Scan for the cell matching the given text and deliver its (X, Y) coordinate at center. 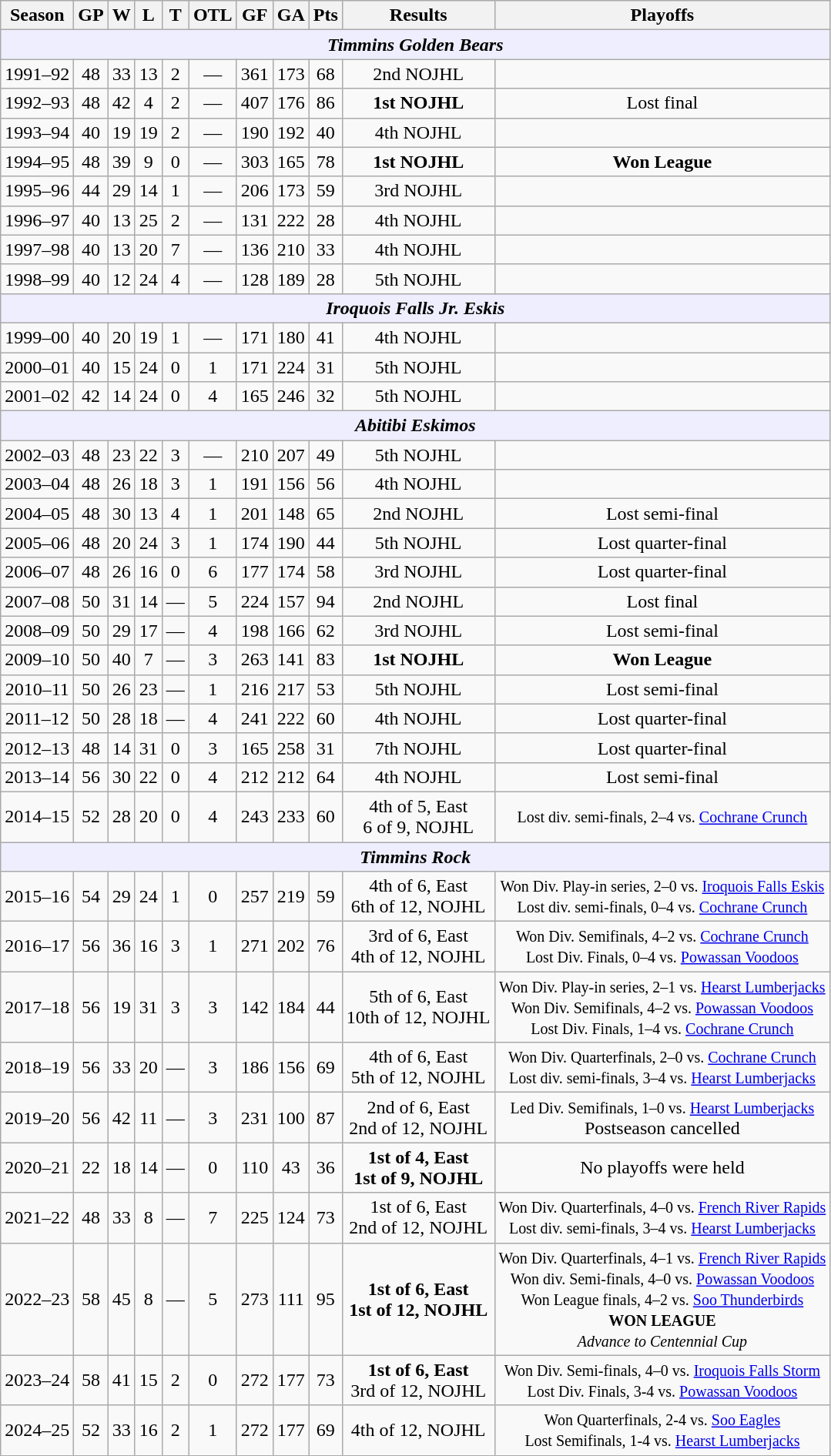
2019–20 (37, 1118)
2008–09 (37, 631)
53 (325, 689)
2014–15 (37, 816)
407 (254, 103)
No playoffs were held (662, 1167)
1999–00 (37, 337)
2010–11 (37, 689)
201 (254, 514)
180 (291, 337)
2001–02 (37, 397)
136 (254, 249)
2024–25 (37, 1431)
Iroquois Falls Jr. Eskis (416, 308)
45 (122, 1299)
191 (254, 484)
202 (291, 947)
1st of 6, East1st of 12, NOJHL (418, 1299)
2nd of 6, East2nd of 12, NOJHL (418, 1118)
271 (254, 947)
Won Div. Semifinals, 4–2 vs. Cochrane CrunchLost Div. Finals, 0–4 vs. Powassan Voodoos (662, 947)
76 (325, 947)
246 (291, 397)
39 (122, 162)
2004–05 (37, 514)
110 (254, 1167)
65 (325, 514)
86 (325, 103)
243 (254, 816)
4th of 6, East5th of 12, NOJHL (418, 1067)
1998–99 (37, 279)
2012–13 (37, 748)
217 (291, 689)
2015–16 (37, 896)
L (148, 15)
W (122, 15)
1995–96 (37, 191)
12 (122, 279)
1994–95 (37, 162)
207 (291, 455)
257 (254, 896)
128 (254, 279)
2005–06 (37, 543)
OTL (213, 15)
Season (37, 15)
62 (325, 631)
2013–14 (37, 777)
GA (291, 15)
Timmins Rock (416, 857)
1993–94 (37, 132)
Results (418, 15)
Lost div. semi-finals, 2–4 vs. Cochrane Crunch (662, 816)
2018–19 (37, 1067)
2009–10 (37, 660)
2000–01 (37, 367)
Pts (325, 15)
49 (325, 455)
Won Div. Semi-finals, 4–0 vs. Iroquois Falls StormLost Div. Finals, 3-4 vs. Powassan Voodoos (662, 1380)
Led Div. Semifinals, 1–0 vs. Hearst LumberjacksPostseason cancelled (662, 1118)
Won Div. Play-in series, 2–0 vs. Iroquois Falls EskisLost div. semi-finals, 0–4 vs. Cochrane Crunch (662, 896)
2002–03 (37, 455)
166 (291, 631)
83 (325, 660)
94 (325, 601)
Won Div. Quarterfinals, 4–0 vs. French River RapidsLost div. semi-finals, 3–4 vs. Hearst Lumberjacks (662, 1218)
2021–22 (37, 1218)
273 (254, 1299)
176 (291, 103)
2017–18 (37, 1007)
2020–21 (37, 1167)
141 (291, 660)
5th of 6, East10th of 12, NOJHL (418, 1007)
225 (254, 1218)
9 (148, 162)
361 (254, 74)
231 (254, 1118)
GF (254, 15)
241 (254, 718)
54 (91, 896)
Won Quarterfinals, 2-4 vs. Soo EaglesLost Semifinals, 1-4 vs. Hearst Lumberjacks (662, 1431)
2007–08 (37, 601)
4th of 6, East6th of 12, NOJHL (418, 896)
100 (291, 1118)
219 (291, 896)
258 (291, 748)
142 (254, 1007)
32 (325, 397)
198 (254, 631)
43 (291, 1167)
2022–23 (37, 1299)
303 (254, 162)
2023–24 (37, 1380)
Playoffs (662, 15)
124 (291, 1218)
64 (325, 777)
4th of 12, NOJHL (418, 1431)
2016–17 (37, 947)
263 (254, 660)
4th of 5, East6 of 9, NOJHL (418, 816)
6 (213, 572)
184 (291, 1007)
Won Div. Play-in series, 2–1 vs. Hearst LumberjacksWon Div. Semifinals, 4–2 vs. Powassan VoodoosLost Div. Finals, 1–4 vs. Cochrane Crunch (662, 1007)
87 (325, 1118)
11 (148, 1118)
206 (254, 191)
Abitibi Eskimos (416, 426)
7th NOJHL (418, 748)
3rd of 6, East4th of 12, NOJHL (418, 947)
1996–97 (37, 220)
157 (291, 601)
148 (291, 514)
189 (291, 279)
95 (325, 1299)
17 (148, 631)
T (176, 15)
216 (254, 689)
1st of 6, East2nd of 12, NOJHL (418, 1218)
68 (325, 74)
1991–92 (37, 74)
Won Div. Quarterfinals, 2–0 vs. Cochrane CrunchLost div. semi-finals, 3–4 vs. Hearst Lumberjacks (662, 1067)
78 (325, 162)
Timmins Golden Bears (416, 45)
2003–04 (37, 484)
1992–93 (37, 103)
2011–12 (37, 718)
111 (291, 1299)
1st of 6, East3rd of 12, NOJHL (418, 1380)
25 (148, 220)
GP (91, 15)
233 (291, 816)
1997–98 (37, 249)
131 (254, 220)
186 (254, 1067)
2006–07 (37, 572)
1st of 4, East1st of 9, NOJHL (418, 1167)
192 (291, 132)
